Return the [X, Y] coordinate for the center point of the cell that contains the specified text.  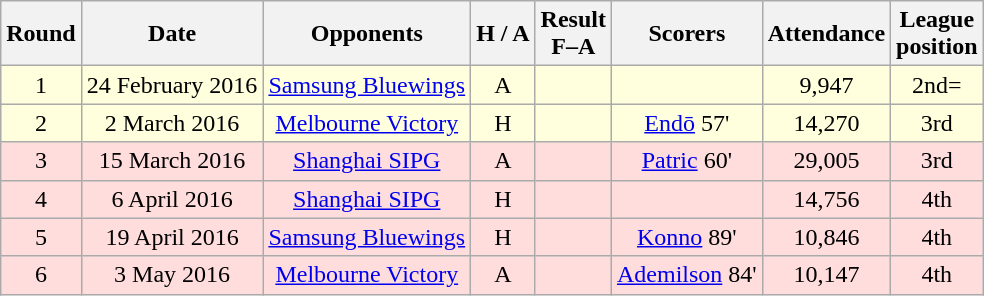
1 [41, 85]
14,756 [826, 199]
3 May 2016 [172, 275]
6 [41, 275]
Ademilson 84' [686, 275]
2 March 2016 [172, 123]
9,947 [826, 85]
Opponents [367, 34]
Scorers [686, 34]
2nd= [937, 85]
Attendance [826, 34]
Date [172, 34]
24 February 2016 [172, 85]
Round [41, 34]
15 March 2016 [172, 161]
10,147 [826, 275]
6 April 2016 [172, 199]
14,270 [826, 123]
ResultF–A [573, 34]
2 [41, 123]
19 April 2016 [172, 237]
4 [41, 199]
Endō 57' [686, 123]
29,005 [826, 161]
5 [41, 237]
Leagueposition [937, 34]
10,846 [826, 237]
3 [41, 161]
Konno 89' [686, 237]
H / A [503, 34]
Patric 60' [686, 161]
